For the text-containing cell, return its midpoint in (X, Y) coordinate format. 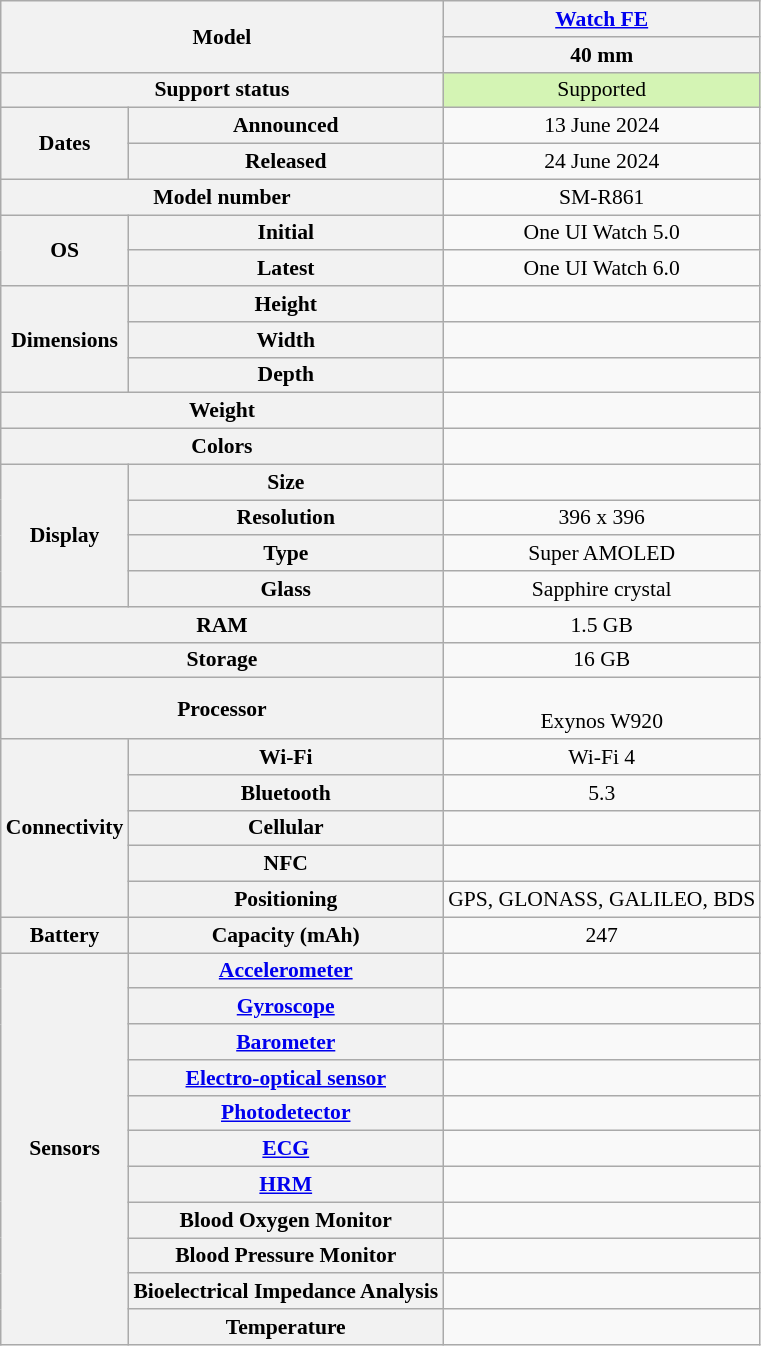
Processor (222, 708)
Depth (286, 375)
Wi-Fi (286, 757)
Height (286, 304)
Display (65, 535)
16 GB (602, 660)
NFC (286, 864)
GPS, GLONASS, GALILEO, BDS (602, 900)
Sapphire crystal (602, 589)
Colors (222, 447)
Width (286, 340)
SM-R861 (602, 197)
Temperature (286, 1327)
Gyroscope (286, 1007)
Initial (286, 233)
Released (286, 162)
Dimensions (65, 340)
40 mm (602, 55)
ECG (286, 1149)
247 (602, 935)
Announced (286, 126)
Model (222, 36)
Latest (286, 269)
RAM (222, 625)
Exynos W920 (602, 708)
Cellular (286, 828)
13 June 2024 (602, 126)
Electro-optical sensor (286, 1078)
24 June 2024 (602, 162)
Resolution (286, 518)
Dates (65, 144)
Connectivity (65, 828)
Type (286, 554)
Blood Pressure Monitor (286, 1256)
Super AMOLED (602, 554)
Barometer (286, 1042)
Support status (222, 90)
Accelerometer (286, 971)
Bioelectrical Impedance Analysis (286, 1292)
HRM (286, 1185)
Bluetooth (286, 793)
5.3 (602, 793)
Wi-Fi 4 (602, 757)
One UI Watch 5.0 (602, 233)
Supported (602, 90)
Blood Oxygen Monitor (286, 1220)
One UI Watch 6.0 (602, 269)
396 x 396 (602, 518)
Weight (222, 411)
OS (65, 250)
Glass (286, 589)
Photodetector (286, 1113)
Battery (65, 935)
1.5 GB (602, 625)
Model number (222, 197)
Watch FE (602, 19)
Storage (222, 660)
Positioning (286, 900)
Size (286, 482)
Sensors (65, 1149)
Capacity (mAh) (286, 935)
